Identify which cell holds the provided text, then report its (X, Y) central coordinate. 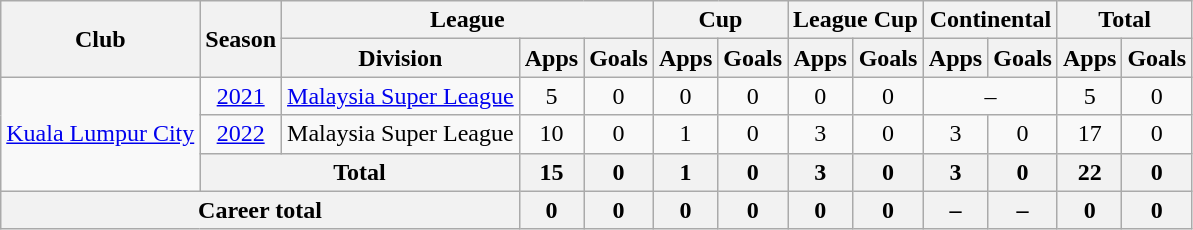
Career total (260, 210)
League (468, 20)
10 (551, 134)
22 (1089, 172)
Club (100, 39)
15 (551, 172)
Kuala Lumpur City (100, 134)
Season (241, 39)
17 (1089, 134)
2022 (241, 134)
League Cup (856, 20)
2021 (241, 96)
Division (401, 58)
Cup (720, 20)
Continental (990, 20)
